Pinpoint the cell where the given text exists, returning its [X, Y] midpoint coordinate. 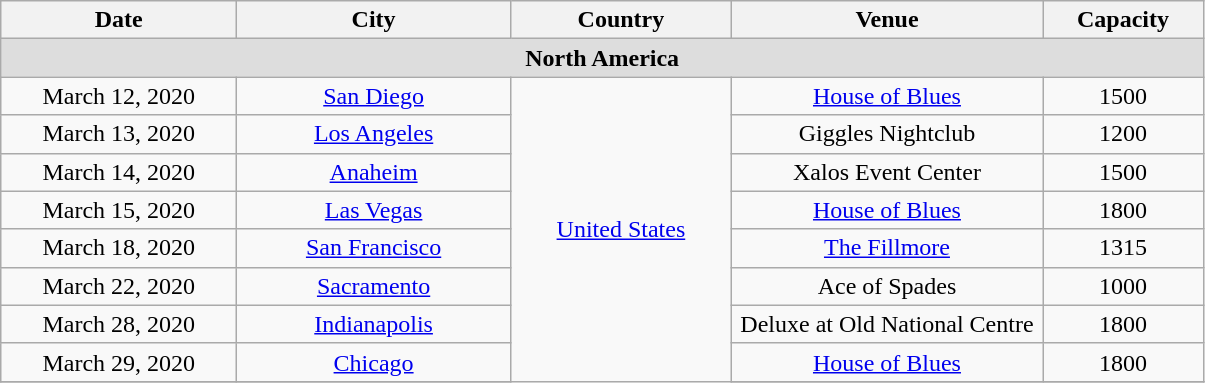
March 15, 2020 [119, 210]
1000 [1122, 286]
San Francisco [374, 248]
Anaheim [374, 172]
Capacity [1122, 20]
The Fillmore [886, 248]
Venue [886, 20]
Giggles Nightclub [886, 134]
March 18, 2020 [119, 248]
United States [620, 229]
San Diego [374, 96]
North America [602, 58]
1200 [1122, 134]
March 22, 2020 [119, 286]
Las Vegas [374, 210]
March 29, 2020 [119, 362]
Deluxe at Old National Centre [886, 324]
Xalos Event Center [886, 172]
Ace of Spades [886, 286]
Sacramento [374, 286]
Chicago [374, 362]
March 28, 2020 [119, 324]
Los Angeles [374, 134]
March 14, 2020 [119, 172]
City [374, 20]
Date [119, 20]
Indianapolis [374, 324]
March 12, 2020 [119, 96]
Country [620, 20]
March 13, 2020 [119, 134]
1315 [1122, 248]
